Capture the cell that displays the provided text and extract its (x, y) central coordinate. 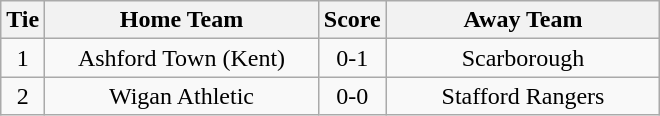
2 (23, 96)
0-1 (352, 58)
Scarborough (523, 58)
0-0 (352, 96)
Home Team (182, 20)
Away Team (523, 20)
Score (352, 20)
1 (23, 58)
Stafford Rangers (523, 96)
Wigan Athletic (182, 96)
Ashford Town (Kent) (182, 58)
Tie (23, 20)
